Extract the (X, Y) coordinate from the center of the cell holding the provided text.  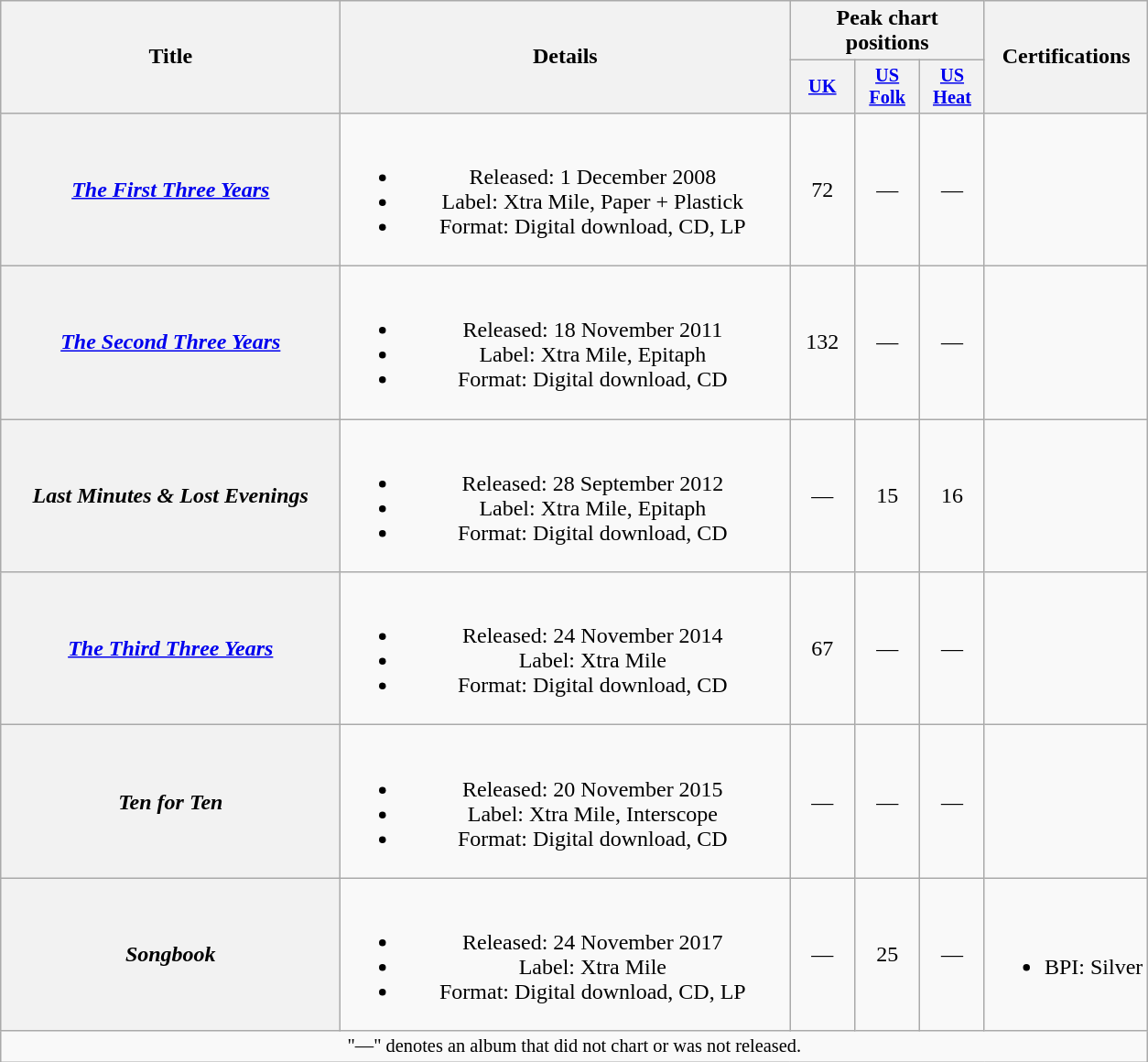
Released: 1 December 2008Label: Xtra Mile, Paper + PlastickFormat: Digital download, CD, LP (566, 189)
USHeat (952, 87)
Released: 24 November 2014Label: Xtra MileFormat: Digital download, CD (566, 648)
Peak chart positions (888, 31)
UK (822, 87)
132 (822, 342)
"—" denotes an album that did not chart or was not released. (575, 1046)
Released: 18 November 2011Label: Xtra Mile, EpitaphFormat: Digital download, CD (566, 342)
16 (952, 496)
The Second Three Years (170, 342)
The First Three Years (170, 189)
Released: 24 November 2017Label: Xtra MileFormat: Digital download, CD, LP (566, 954)
72 (822, 189)
Released: 28 September 2012Label: Xtra Mile, EpitaphFormat: Digital download, CD (566, 496)
Ten for Ten (170, 802)
The Third Three Years (170, 648)
USFolk (888, 87)
25 (888, 954)
BPI: Silver (1066, 954)
15 (888, 496)
67 (822, 648)
Released: 20 November 2015Label: Xtra Mile, InterscopeFormat: Digital download, CD (566, 802)
Details (566, 57)
Title (170, 57)
Songbook (170, 954)
Last Minutes & Lost Evenings (170, 496)
Certifications (1066, 57)
